Output the (x, y) coordinate of the center of the cell containing the given text.  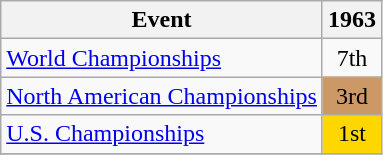
3rd (352, 96)
1963 (352, 20)
Event (162, 20)
World Championships (162, 58)
U.S. Championships (162, 134)
7th (352, 58)
North American Championships (162, 96)
1st (352, 134)
